Pinpoint the cell where the given text exists, returning its (X, Y) midpoint coordinate. 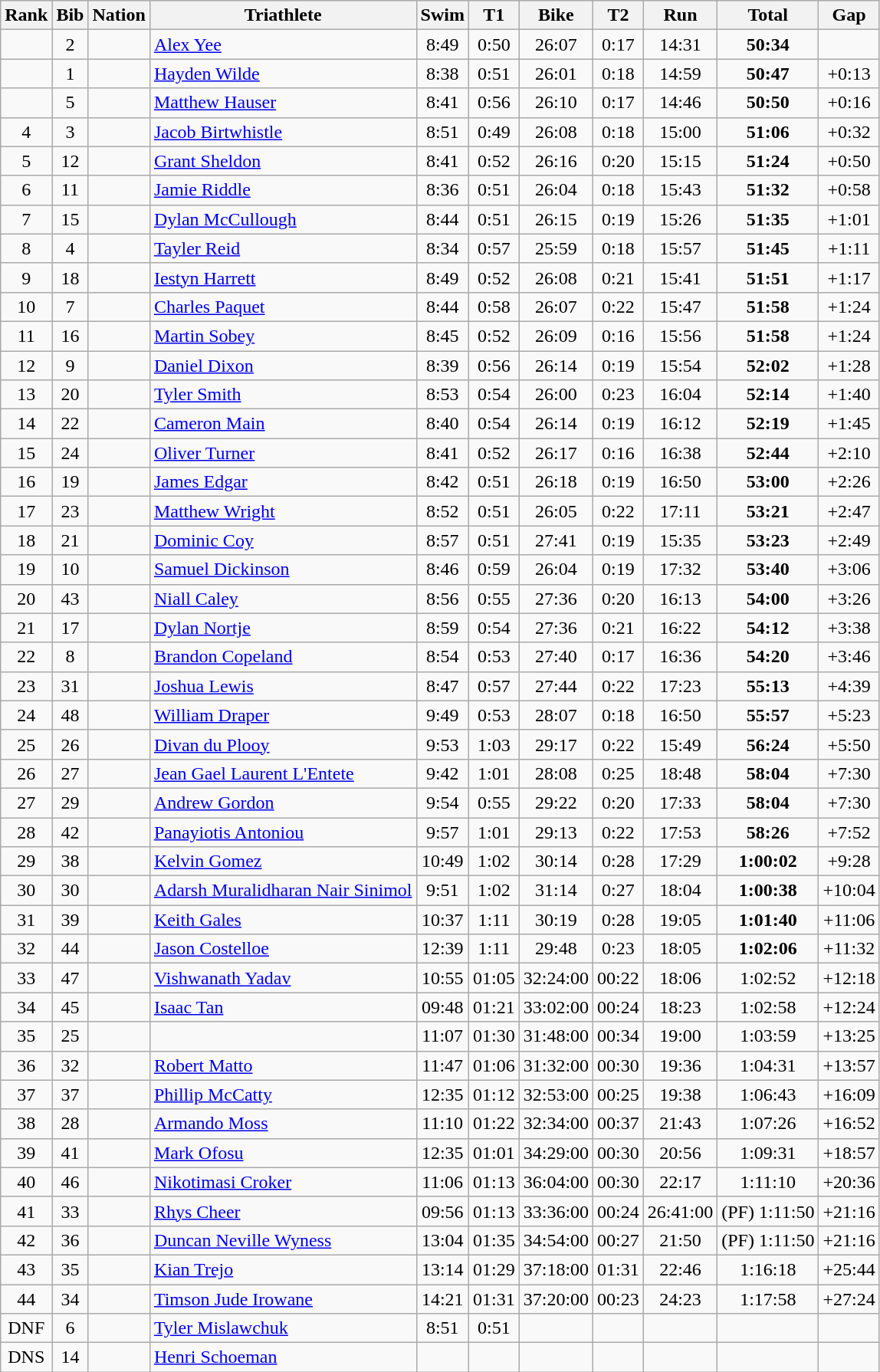
12:39 (442, 949)
15:00 (680, 132)
8:45 (442, 336)
Brandon Copeland (283, 657)
Triathlete (283, 15)
17:53 (680, 832)
18:48 (680, 773)
13 (26, 395)
Timson Jude Irowane (283, 1299)
34:54:00 (556, 1240)
10:37 (442, 920)
16:36 (680, 657)
26:09 (556, 336)
56:24 (768, 744)
53:21 (768, 511)
51:45 (768, 248)
+2:49 (849, 540)
8:42 (442, 482)
T1 (494, 15)
51:06 (768, 132)
+13:25 (849, 1036)
34:29:00 (556, 1153)
+18:57 (849, 1153)
17:23 (680, 686)
8:54 (442, 657)
15:57 (680, 248)
Total (768, 15)
22:46 (680, 1269)
27:40 (556, 657)
8:47 (442, 686)
Andrew Gordon (283, 803)
William Draper (283, 715)
1:03 (494, 744)
+0:13 (849, 74)
17:33 (680, 803)
Samuel Dickinson (283, 569)
19:05 (680, 920)
Tayler Reid (283, 248)
3 (71, 132)
+4:39 (849, 686)
21:43 (680, 1124)
11:47 (442, 1065)
0:49 (494, 132)
Cameron Main (283, 424)
Iestyn Harrett (283, 277)
29:22 (556, 803)
45 (71, 1007)
40 (26, 1182)
00:23 (619, 1299)
Tyler Smith (283, 395)
+5:50 (849, 744)
16:22 (680, 628)
37:18:00 (556, 1269)
1:11:10 (768, 1182)
1:00:02 (768, 862)
+3:38 (849, 628)
+1:01 (849, 219)
Run (680, 15)
Henri Schoeman (283, 1357)
17:29 (680, 862)
Grant Sheldon (283, 161)
14:46 (680, 103)
1:01:40 (768, 920)
1:02:06 (768, 949)
32:53:00 (556, 1095)
1:00:38 (768, 891)
+7:52 (849, 832)
18:23 (680, 1007)
8:38 (442, 74)
26:17 (556, 453)
+13:57 (849, 1065)
Niall Caley (283, 599)
8:39 (442, 366)
16:13 (680, 599)
22:17 (680, 1182)
00:22 (619, 978)
30:19 (556, 920)
15:41 (680, 277)
13:14 (442, 1269)
1:02:58 (768, 1007)
01:05 (494, 978)
1:06:43 (768, 1095)
0:50 (494, 44)
00:34 (619, 1036)
+10:04 (849, 891)
9:42 (442, 773)
2 (71, 44)
50:50 (768, 103)
Keith Gales (283, 920)
01:35 (494, 1240)
Dylan McCullough (283, 219)
15:47 (680, 307)
52:02 (768, 366)
55:13 (768, 686)
+2:26 (849, 482)
27:44 (556, 686)
8:59 (442, 628)
Jason Costelloe (283, 949)
19:00 (680, 1036)
+3:26 (849, 599)
8:36 (442, 190)
26:41:00 (680, 1211)
Oliver Turner (283, 453)
15:26 (680, 219)
26:16 (556, 161)
19:36 (680, 1065)
32:34:00 (556, 1124)
1:04:31 (768, 1065)
31:32:00 (556, 1065)
09:48 (442, 1007)
21:50 (680, 1240)
19:38 (680, 1095)
00:37 (619, 1124)
26:18 (556, 482)
01:01 (494, 1153)
31:14 (556, 891)
+5:23 (849, 715)
Dominic Coy (283, 540)
01:30 (494, 1036)
30:14 (556, 862)
29:48 (556, 949)
Duncan Neville Wyness (283, 1240)
20:56 (680, 1153)
Bib (71, 15)
+1:28 (849, 366)
55:57 (768, 715)
32:24:00 (556, 978)
Martin Sobey (283, 336)
+1:17 (849, 277)
+16:52 (849, 1124)
1:02:52 (768, 978)
+1:45 (849, 424)
46 (71, 1182)
24:23 (680, 1299)
36:04:00 (556, 1182)
Matthew Hauser (283, 103)
18:06 (680, 978)
00:27 (619, 1240)
+0:50 (849, 161)
54:12 (768, 628)
8:52 (442, 511)
Kelvin Gomez (283, 862)
31:48:00 (556, 1036)
+11:06 (849, 920)
50:47 (768, 74)
17:11 (680, 511)
25:59 (556, 248)
Divan du Plooy (283, 744)
8:53 (442, 395)
0:25 (619, 773)
+20:36 (849, 1182)
51:32 (768, 190)
9:53 (442, 744)
+12:18 (849, 978)
1 (71, 74)
Nikotimasi Croker (283, 1182)
Rhys Cheer (283, 1211)
28:07 (556, 715)
8:56 (442, 599)
9:51 (442, 891)
17:32 (680, 569)
Jacob Birtwhistle (283, 132)
14:21 (442, 1299)
Armando Moss (283, 1124)
01:29 (494, 1269)
+11:32 (849, 949)
11:07 (442, 1036)
+3:06 (849, 569)
33:36:00 (556, 1211)
1:17:58 (768, 1299)
Matthew Wright (283, 511)
26:10 (556, 103)
28:08 (556, 773)
+1:11 (849, 248)
Alex Yee (283, 44)
Vishwanath Yadav (283, 978)
18:04 (680, 891)
Gap (849, 15)
8:57 (442, 540)
51:35 (768, 219)
01:06 (494, 1065)
0:59 (494, 569)
15:49 (680, 744)
15:35 (680, 540)
+0:58 (849, 190)
52:44 (768, 453)
13:04 (442, 1240)
Rank (26, 15)
11:10 (442, 1124)
52:14 (768, 395)
11:06 (442, 1182)
0:58 (494, 307)
8:40 (442, 424)
29:17 (556, 744)
Robert Matto (283, 1065)
27:41 (556, 540)
18:05 (680, 949)
Panayiotis Antoniou (283, 832)
01:12 (494, 1095)
DNF (26, 1328)
37:20:00 (556, 1299)
10:55 (442, 978)
Dylan Nortje (283, 628)
Jean Gael Laurent L'Entete (283, 773)
15:54 (680, 366)
Mark Ofosu (283, 1153)
9:54 (442, 803)
26:05 (556, 511)
14:31 (680, 44)
29:13 (556, 832)
54:00 (768, 599)
10:49 (442, 862)
14:59 (680, 74)
Tyler Mislawchuk (283, 1328)
+9:28 (849, 862)
Jamie Riddle (283, 190)
9:49 (442, 715)
53:00 (768, 482)
51:24 (768, 161)
Swim (442, 15)
26:00 (556, 395)
8:46 (442, 569)
16:38 (680, 453)
50:34 (768, 44)
+27:24 (849, 1299)
+0:16 (849, 103)
26:01 (556, 74)
Kian Trejo (283, 1269)
+1:40 (849, 395)
54:20 (768, 657)
15:15 (680, 161)
16:12 (680, 424)
33:02:00 (556, 1007)
58:26 (768, 832)
+25:44 (849, 1269)
0:27 (619, 891)
1:03:59 (768, 1036)
Joshua Lewis (283, 686)
15:56 (680, 336)
+3:46 (849, 657)
Phillip McCatty (283, 1095)
Adarsh Muralidharan Nair Sinimol (283, 891)
15:43 (680, 190)
1:16:18 (768, 1269)
1:09:31 (768, 1153)
+16:09 (849, 1095)
Charles Paquet (283, 307)
52:19 (768, 424)
9:57 (442, 832)
8:34 (442, 248)
Hayden Wilde (283, 74)
47 (71, 978)
1:07:26 (768, 1124)
+12:24 (849, 1007)
+2:10 (849, 453)
53:23 (768, 540)
09:56 (442, 1211)
16:04 (680, 395)
T2 (619, 15)
Isaac Tan (283, 1007)
Daniel Dixon (283, 366)
53:40 (768, 569)
DNS (26, 1357)
01:22 (494, 1124)
26:15 (556, 219)
51:51 (768, 277)
+2:47 (849, 511)
48 (71, 715)
+0:32 (849, 132)
00:25 (619, 1095)
Nation (119, 15)
James Edgar (283, 482)
01:21 (494, 1007)
Bike (556, 15)
